Detect which cell encompasses the target text, then output its (X, Y) center coordinate. 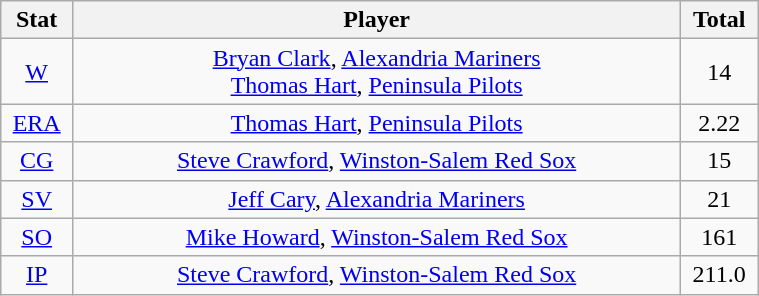
Mike Howard, Winston-Salem Red Sox (377, 237)
15 (720, 161)
14 (720, 72)
Jeff Cary, Alexandria Mariners (377, 199)
21 (720, 199)
Stat (37, 20)
161 (720, 237)
SO (37, 237)
Thomas Hart, Peninsula Pilots (377, 123)
2.22 (720, 123)
211.0 (720, 275)
Bryan Clark, Alexandria Mariners Thomas Hart, Peninsula Pilots (377, 72)
CG (37, 161)
W (37, 72)
Player (377, 20)
ERA (37, 123)
SV (37, 199)
Total (720, 20)
IP (37, 275)
